Return [X, Y] of the center of cell containing provided text 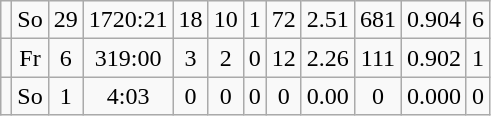
0.904 [434, 20]
12 [284, 58]
1720:21 [128, 20]
681 [378, 20]
3 [190, 58]
2.26 [328, 58]
0.000 [434, 96]
2 [226, 58]
Fr [30, 58]
111 [378, 58]
4:03 [128, 96]
10 [226, 20]
0.902 [434, 58]
0.00 [328, 96]
72 [284, 20]
319:00 [128, 58]
29 [66, 20]
18 [190, 20]
2.51 [328, 20]
